Locate the cell with the specified text and output its (X, Y) center coordinate. 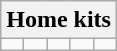
Home kits (59, 20)
